Return the [X, Y] coordinate for the center point of the cell that contains the specified text.  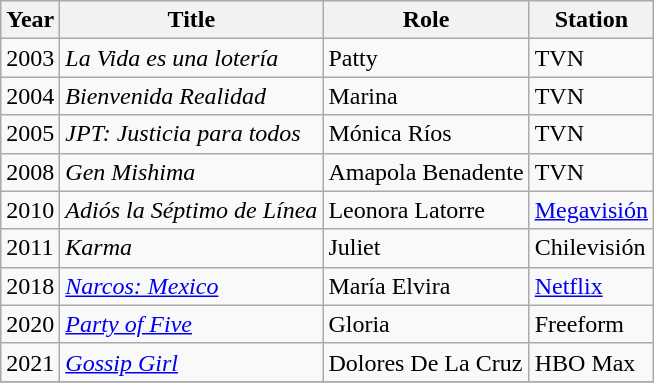
María Elvira [426, 286]
2005 [30, 134]
Leonora Latorre [426, 210]
Dolores De La Cruz [426, 362]
Amapola Benadente [426, 172]
Freeform [591, 324]
Gossip Girl [192, 362]
Bienvenida Realidad [192, 96]
Marina [426, 96]
2008 [30, 172]
2004 [30, 96]
Year [30, 20]
Party of Five [192, 324]
2010 [30, 210]
Karma [192, 248]
La Vida es una lotería [192, 58]
2018 [30, 286]
Chilevisión [591, 248]
HBO Max [591, 362]
JPT: Justicia para todos [192, 134]
2003 [30, 58]
2021 [30, 362]
Gen Mishima [192, 172]
Title [192, 20]
Juliet [426, 248]
Mónica Ríos [426, 134]
Gloria [426, 324]
Patty [426, 58]
Station [591, 20]
2011 [30, 248]
2020 [30, 324]
Narcos: Mexico [192, 286]
Role [426, 20]
Megavisión [591, 210]
Netflix [591, 286]
Adiós la Séptimo de Línea [192, 210]
